Output the (x, y) coordinate of the center of the cell containing the given text.  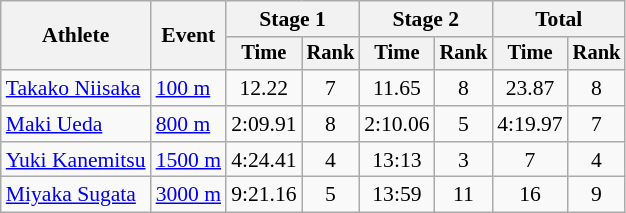
9 (597, 195)
4:24.41 (264, 160)
Maki Ueda (76, 124)
Event (188, 36)
Miyaka Sugata (76, 195)
3000 m (188, 195)
16 (530, 195)
Stage 1 (292, 19)
13:59 (396, 195)
Stage 2 (426, 19)
1500 m (188, 160)
2:09.91 (264, 124)
13:13 (396, 160)
12.22 (264, 88)
9:21.16 (264, 195)
2:10.06 (396, 124)
Athlete (76, 36)
11.65 (396, 88)
Total (558, 19)
3 (464, 160)
800 m (188, 124)
11 (464, 195)
4:19.97 (530, 124)
Takako Niisaka (76, 88)
Yuki Kanemitsu (76, 160)
100 m (188, 88)
23.87 (530, 88)
